Locate the cell with the specified text and output its (x, y) center coordinate. 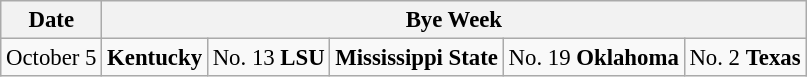
Date (52, 20)
October 5 (52, 58)
No. 2 Texas (745, 58)
Bye Week (454, 20)
Mississippi State (416, 58)
No. 19 Oklahoma (594, 58)
No. 13 LSU (268, 58)
Kentucky (155, 58)
